Provide the (X, Y) coordinate of the cell's center where the given text is located.  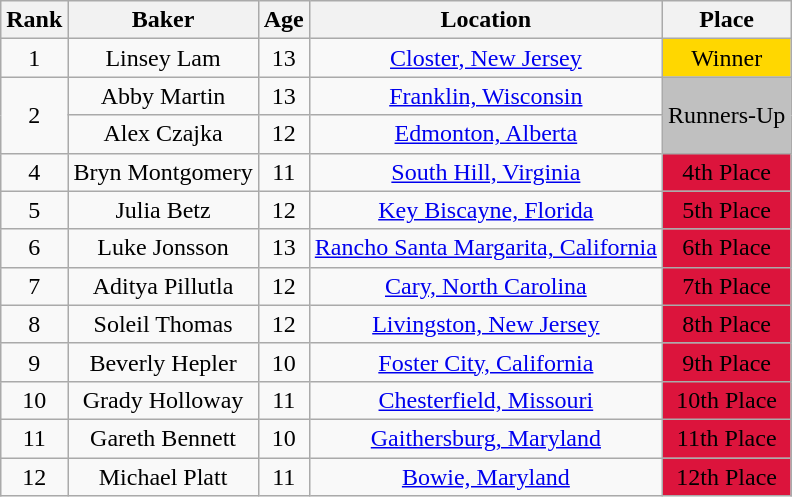
Gaithersburg, Maryland (486, 438)
Runners-Up (726, 115)
11th Place (726, 438)
Gareth Bennett (163, 438)
Alex Czajka (163, 134)
Rank (34, 20)
South Hill, Virginia (486, 172)
1 (34, 58)
Aditya Pillutla (163, 286)
7 (34, 286)
Foster City, California (486, 362)
5 (34, 210)
12th Place (726, 477)
Chesterfield, Missouri (486, 400)
Livingston, New Jersey (486, 324)
Location (486, 20)
Baker (163, 20)
Grady Holloway (163, 400)
Linsey Lam (163, 58)
4 (34, 172)
9th Place (726, 362)
Edmonton, Alberta (486, 134)
Key Biscayne, Florida (486, 210)
10th Place (726, 400)
5th Place (726, 210)
4th Place (726, 172)
8th Place (726, 324)
Soleil Thomas (163, 324)
6th Place (726, 248)
7th Place (726, 286)
Franklin, Wisconsin (486, 96)
Beverly Hepler (163, 362)
Closter, New Jersey (486, 58)
2 (34, 115)
Julia Betz (163, 210)
Place (726, 20)
Bowie, Maryland (486, 477)
Bryn Montgomery (163, 172)
Winner (726, 58)
6 (34, 248)
Michael Platt (163, 477)
Cary, North Carolina (486, 286)
Luke Jonsson (163, 248)
8 (34, 324)
Rancho Santa Margarita, California (486, 248)
9 (34, 362)
Age (284, 20)
Abby Martin (163, 96)
